Extract the [x, y] coordinate from the center of the cell holding the provided text.  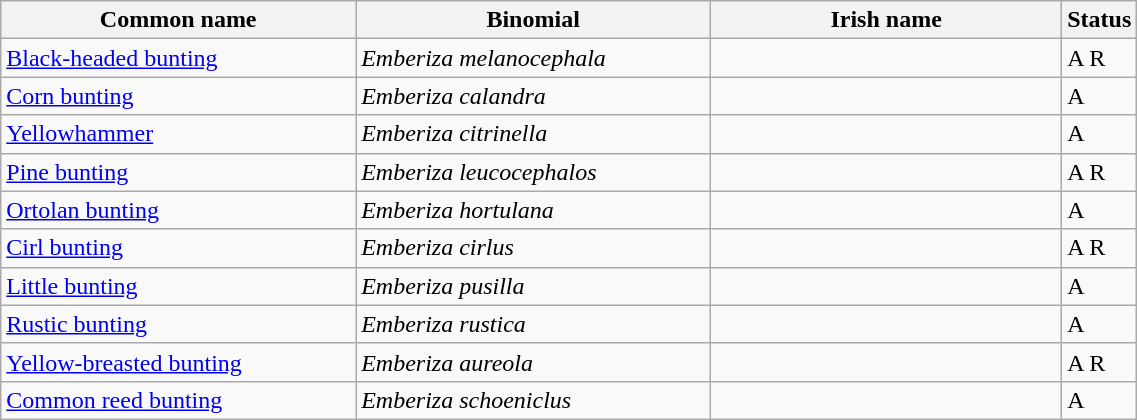
Emberiza calandra [534, 96]
Black-headed bunting [178, 58]
Cirl bunting [178, 248]
Rustic bunting [178, 324]
Binomial [534, 20]
Ortolan bunting [178, 210]
Emberiza hortulana [534, 210]
Irish name [886, 20]
Emberiza cirlus [534, 248]
Emberiza pusilla [534, 286]
Emberiza citrinella [534, 134]
Yellow-breasted bunting [178, 362]
Emberiza leucocephalos [534, 172]
Emberiza schoeniclus [534, 400]
Pine bunting [178, 172]
Corn bunting [178, 96]
Common reed bunting [178, 400]
Emberiza melanocephala [534, 58]
Status [1100, 20]
Little bunting [178, 286]
Emberiza aureola [534, 362]
Common name [178, 20]
Yellowhammer [178, 134]
Emberiza rustica [534, 324]
